Determine the [x, y] coordinate at the center of the cell enclosing the given text.  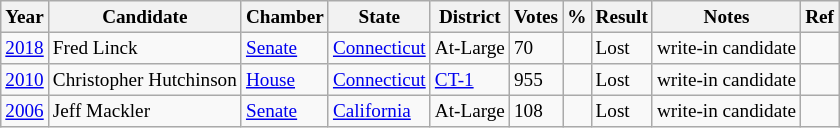
Christopher Hutchinson [144, 80]
Jeff Mackler [144, 111]
Votes [536, 17]
Fred Linck [144, 48]
Chamber [284, 17]
% [577, 17]
2018 [25, 48]
108 [536, 111]
955 [536, 80]
District [470, 17]
California [379, 111]
Notes [726, 17]
70 [536, 48]
State [379, 17]
2010 [25, 80]
Year [25, 17]
CT-1 [470, 80]
Candidate [144, 17]
2006 [25, 111]
House [284, 80]
Ref [820, 17]
Result [622, 17]
